Detect which cell encompasses the target text, then output its (x, y) center coordinate. 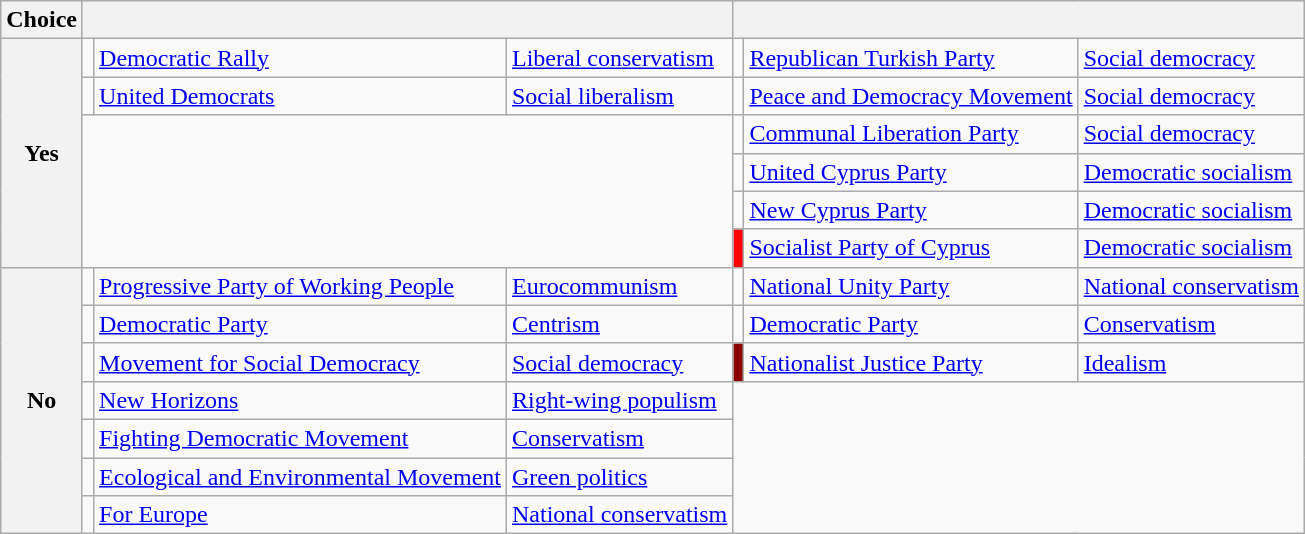
Republican Turkish Party (911, 58)
Movement for Social Democracy (300, 362)
Green politics (619, 477)
Choice (42, 20)
New Cyprus Party (911, 210)
Yes (42, 153)
Socialist Party of Cyprus (911, 248)
Progressive Party of Working People (300, 286)
Communal Liberation Party (911, 134)
Peace and Democracy Movement (911, 96)
Democratic Rally (300, 58)
No (42, 400)
Eurocommunism (619, 286)
Nationalist Justice Party (911, 362)
United Cyprus Party (911, 172)
Social liberalism (619, 96)
Liberal conservatism (619, 58)
Idealism (1191, 362)
Fighting Democratic Movement (300, 438)
United Democrats (300, 96)
Right-wing populism (619, 400)
For Europe (300, 515)
National Unity Party (911, 286)
New Horizons (300, 400)
Ecological and Environmental Movement (300, 477)
Centrism (619, 324)
